From the cell containing the given text, extract its center point as [X, Y] coordinate. 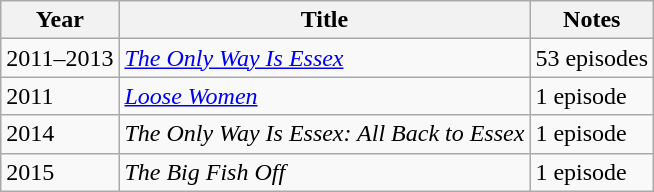
2011 [60, 96]
The Only Way Is Essex [324, 58]
The Big Fish Off [324, 172]
53 episodes [592, 58]
Notes [592, 20]
2015 [60, 172]
Title [324, 20]
2014 [60, 134]
Loose Women [324, 96]
The Only Way Is Essex: All Back to Essex [324, 134]
Year [60, 20]
2011–2013 [60, 58]
